Determine the (x, y) coordinate at the center of the cell enclosing the given text.  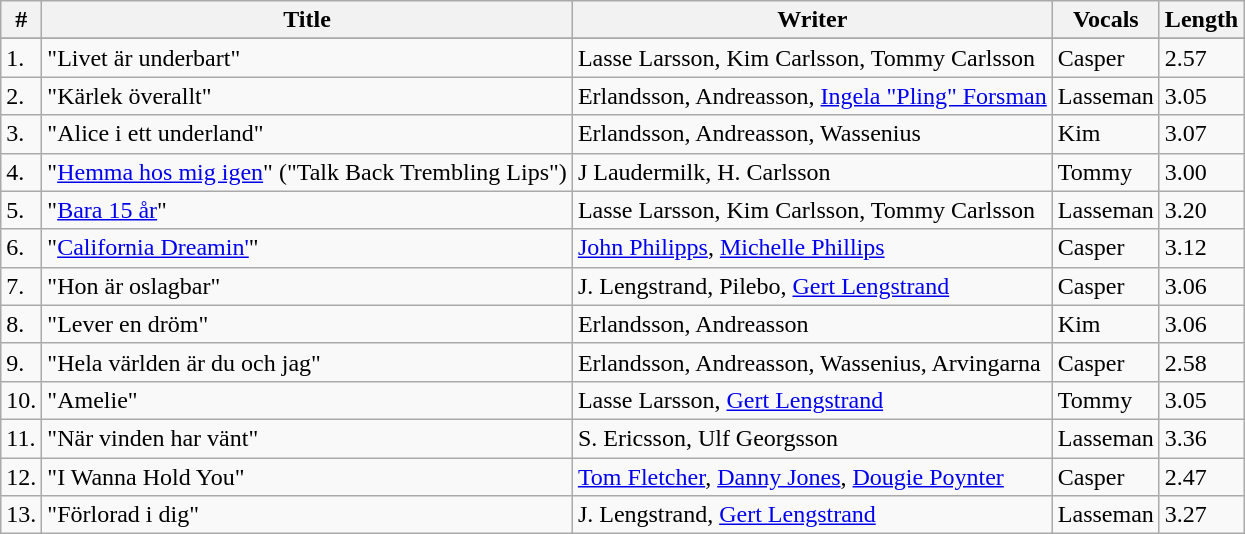
2.47 (1201, 477)
3.12 (1201, 248)
3.20 (1201, 210)
10. (22, 400)
John Philipps, Michelle Phillips (812, 248)
3.00 (1201, 172)
Erlandsson, Andreasson, Ingela "Pling" Forsman (812, 96)
12. (22, 477)
6. (22, 248)
"Alice i ett underland" (308, 134)
Length (1201, 20)
3. (22, 134)
"Hemma hos mig igen" ("Talk Back Trembling Lips") (308, 172)
"Livet är underbart" (308, 58)
"Kärlek överallt" (308, 96)
"California Dreamin'" (308, 248)
Tom Fletcher, Danny Jones, Dougie Poynter (812, 477)
"När vinden har vänt" (308, 438)
Lasse Larsson, Gert Lengstrand (812, 400)
9. (22, 362)
2.57 (1201, 58)
Erlandsson, Andreasson, Wassenius (812, 134)
"Förlorad i dig" (308, 515)
"Hela världen är du och jag" (308, 362)
2.58 (1201, 362)
3.07 (1201, 134)
Erlandsson, Andreasson (812, 324)
13. (22, 515)
Vocals (1106, 20)
11. (22, 438)
"Lever en dröm" (308, 324)
Erlandsson, Andreasson, Wassenius, Arvingarna (812, 362)
"Amelie" (308, 400)
J. Lengstrand, Pilebo, Gert Lengstrand (812, 286)
Writer (812, 20)
7. (22, 286)
S. Ericsson, Ulf Georgsson (812, 438)
# (22, 20)
J Laudermilk, H. Carlsson (812, 172)
8. (22, 324)
3.36 (1201, 438)
Title (308, 20)
1. (22, 58)
"Hon är oslagbar" (308, 286)
2. (22, 96)
4. (22, 172)
J. Lengstrand, Gert Lengstrand (812, 515)
3.27 (1201, 515)
"Bara 15 år" (308, 210)
5. (22, 210)
"I Wanna Hold You" (308, 477)
